Output the (X, Y) coordinate of the center of the cell containing the given text.  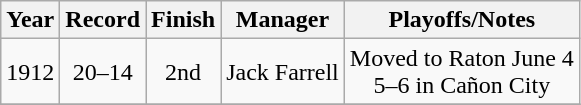
Jack Farrell (283, 72)
Year (30, 20)
1912 (30, 72)
2nd (184, 72)
Playoffs/Notes (462, 20)
Record (103, 20)
Finish (184, 20)
Manager (283, 20)
Moved to Raton June 45–6 in Cañon City (462, 72)
20–14 (103, 72)
